For the text-containing cell, return its midpoint in [x, y] coordinate format. 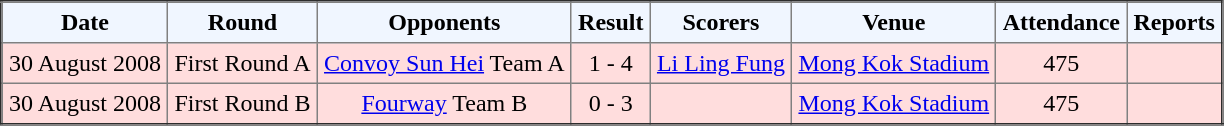
Date [85, 22]
Convoy Sun Hei Team A [444, 63]
Venue [894, 22]
Li Ling Fung [721, 63]
First Round A [243, 63]
First Round B [243, 104]
Scorers [721, 22]
Opponents [444, 22]
1 - 4 [610, 63]
Result [610, 22]
Round [243, 22]
0 - 3 [610, 104]
Fourway Team B [444, 104]
Reports [1175, 22]
Attendance [1062, 22]
